Identify which cell holds the provided text, then report its [X, Y] central coordinate. 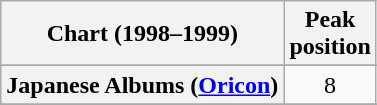
Peakposition [330, 34]
Chart (1998–1999) [142, 34]
Japanese Albums (Oricon) [142, 85]
8 [330, 85]
